Return [X, Y] of the center of cell containing provided text 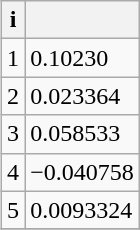
−0.040758 [82, 172]
3 [14, 134]
2 [14, 96]
0.0093324 [82, 210]
i [14, 20]
0.10230 [82, 58]
1 [14, 58]
0.023364 [82, 96]
5 [14, 210]
0.058533 [82, 134]
4 [14, 172]
